Detect which cell encompasses the target text, then output its (x, y) center coordinate. 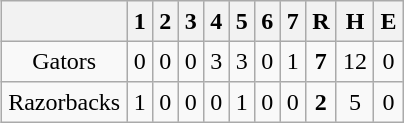
Gators (64, 61)
R (320, 21)
12 (355, 61)
Razorbacks (64, 102)
4 (216, 21)
E (389, 21)
6 (267, 21)
H (355, 21)
